Pinpoint the cell where the given text exists, returning its (x, y) midpoint coordinate. 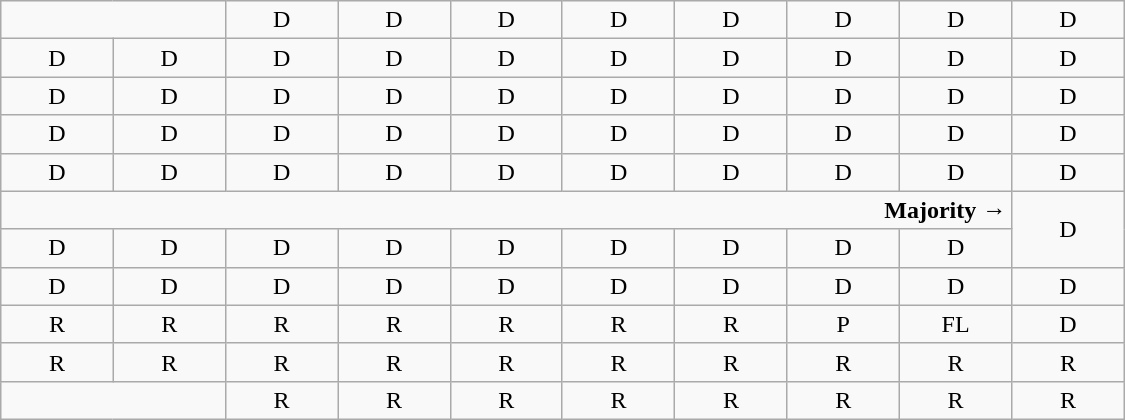
P (843, 324)
FL (955, 324)
Majority → (506, 210)
